Return the [X, Y] coordinate for the center point of the cell that contains the specified text.  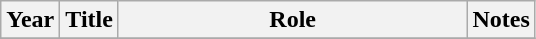
Role [292, 20]
Title [90, 20]
Year [30, 20]
Notes [501, 20]
